For the text-containing cell, return its midpoint in [x, y] coordinate format. 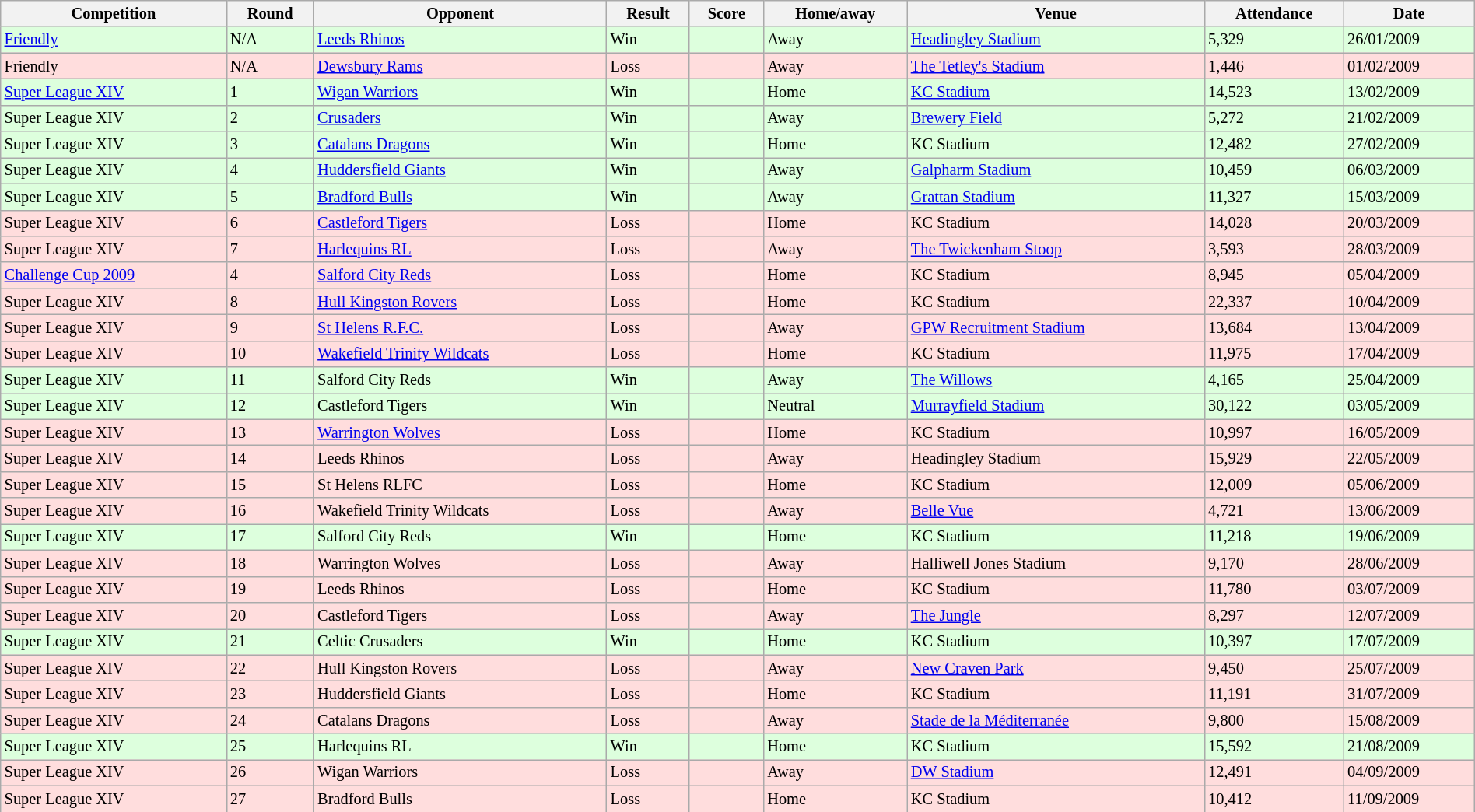
14 [270, 458]
25/07/2009 [1409, 668]
27/02/2009 [1409, 145]
19/06/2009 [1409, 537]
15,592 [1274, 747]
20/03/2009 [1409, 223]
6 [270, 223]
18 [270, 563]
28/06/2009 [1409, 563]
Belle Vue [1056, 511]
9,170 [1274, 563]
Stade de la Méditerranée [1056, 720]
DW Stadium [1056, 772]
15 [270, 485]
13,684 [1274, 327]
1 [270, 92]
26 [270, 772]
23 [270, 694]
17/07/2009 [1409, 642]
Round [270, 13]
Venue [1056, 13]
26/01/2009 [1409, 40]
12,482 [1274, 145]
10/04/2009 [1409, 302]
12,491 [1274, 772]
11,975 [1274, 354]
12/07/2009 [1409, 615]
19 [270, 590]
4,165 [1274, 380]
16/05/2009 [1409, 432]
St Helens RLFC [460, 485]
Murrayfield Stadium [1056, 406]
3 [270, 145]
The Willows [1056, 380]
10,459 [1274, 170]
10 [270, 354]
17 [270, 537]
New Craven Park [1056, 668]
14,028 [1274, 223]
13/04/2009 [1409, 327]
3,593 [1274, 249]
11,191 [1274, 694]
Neutral [836, 406]
7 [270, 249]
04/09/2009 [1409, 772]
24 [270, 720]
Date [1409, 13]
13 [270, 432]
9,800 [1274, 720]
Score [727, 13]
8,945 [1274, 275]
06/03/2009 [1409, 170]
Galpharm Stadium [1056, 170]
31/07/2009 [1409, 694]
Opponent [460, 13]
22/05/2009 [1409, 458]
15/08/2009 [1409, 720]
05/04/2009 [1409, 275]
01/02/2009 [1409, 66]
Attendance [1274, 13]
25 [270, 747]
Grattan Stadium [1056, 197]
20 [270, 615]
03/05/2009 [1409, 406]
13/06/2009 [1409, 511]
Home/away [836, 13]
12,009 [1274, 485]
11,327 [1274, 197]
4,721 [1274, 511]
14,523 [1274, 92]
30,122 [1274, 406]
21 [270, 642]
13/02/2009 [1409, 92]
9,450 [1274, 668]
22,337 [1274, 302]
12 [270, 406]
GPW Recruitment Stadium [1056, 327]
9 [270, 327]
Result [649, 13]
8 [270, 302]
11,218 [1274, 537]
Halliwell Jones Stadium [1056, 563]
Celtic Crusaders [460, 642]
22 [270, 668]
The Jungle [1056, 615]
11 [270, 380]
11/09/2009 [1409, 799]
15/03/2009 [1409, 197]
10,412 [1274, 799]
21/02/2009 [1409, 118]
27 [270, 799]
11,780 [1274, 590]
2 [270, 118]
25/04/2009 [1409, 380]
The Tetley's Stadium [1056, 66]
Brewery Field [1056, 118]
15,929 [1274, 458]
28/03/2009 [1409, 249]
5 [270, 197]
Challenge Cup 2009 [114, 275]
21/08/2009 [1409, 747]
The Twickenham Stoop [1056, 249]
Competition [114, 13]
Dewsbury Rams [460, 66]
10,397 [1274, 642]
St Helens R.F.C. [460, 327]
1,446 [1274, 66]
5,272 [1274, 118]
05/06/2009 [1409, 485]
8,297 [1274, 615]
Crusaders [460, 118]
5,329 [1274, 40]
10,997 [1274, 432]
17/04/2009 [1409, 354]
03/07/2009 [1409, 590]
16 [270, 511]
